Return the [x, y] coordinate for the center point of the cell that contains the specified text.  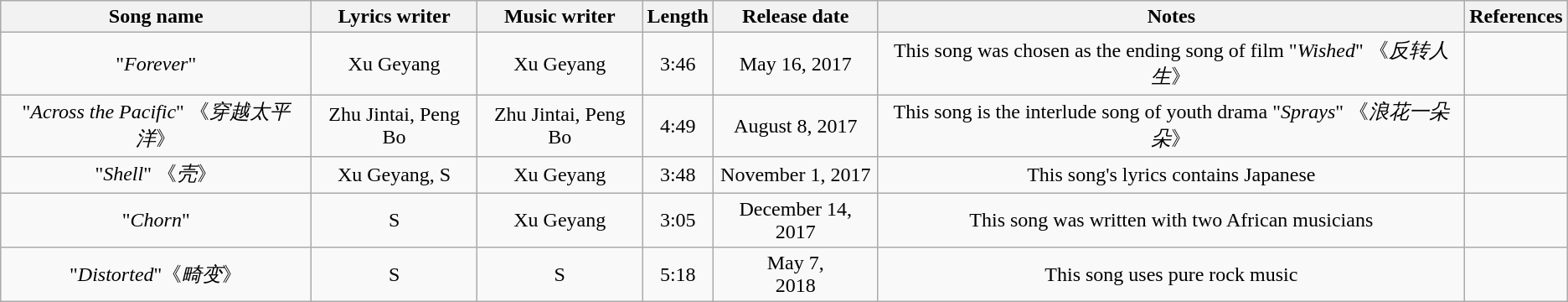
Notes [1171, 17]
This song was written with two African musicians [1171, 220]
May 7,2018 [796, 275]
"Forever" [156, 64]
"Shell" 《壳》 [156, 174]
May 16, 2017 [796, 64]
Release date [796, 17]
Lyrics writer [395, 17]
This song uses pure rock music [1171, 275]
August 8, 2017 [796, 126]
"Chorn" [156, 220]
3:46 [678, 64]
"Across the Pacific" 《穿越太平洋》 [156, 126]
This song's lyrics contains Japanese [1171, 174]
This song was chosen as the ending song of film "Wished" 《反转人生》 [1171, 64]
Xu Geyang, S [395, 174]
Length [678, 17]
References [1516, 17]
"Distorted"《畸变》 [156, 275]
Music writer [560, 17]
December 14, 2017 [796, 220]
Song name [156, 17]
4:49 [678, 126]
November 1, 2017 [796, 174]
3:05 [678, 220]
3:48 [678, 174]
This song is the interlude song of youth drama "Sprays" 《浪花一朵朵》 [1171, 126]
5:18 [678, 275]
